From the cell containing the given text, extract its center point as (x, y) coordinate. 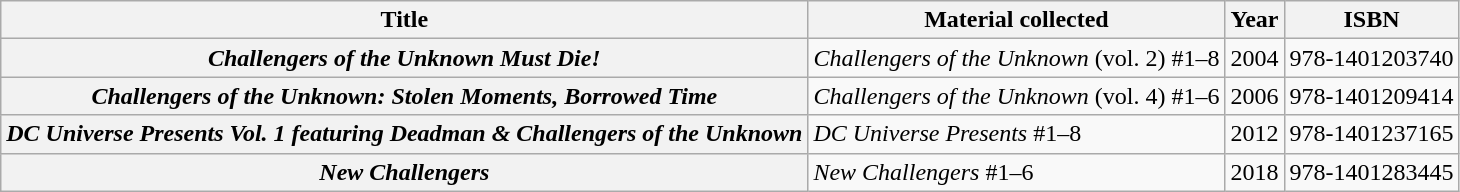
978-1401283445 (1372, 172)
New Challengers (404, 172)
978-1401209414 (1372, 96)
2012 (1254, 134)
Challengers of the Unknown (vol. 2) #1–8 (1016, 58)
Challengers of the Unknown Must Die! (404, 58)
Challengers of the Unknown: Stolen Moments, Borrowed Time (404, 96)
DC Universe Presents Vol. 1 featuring Deadman & Challengers of the Unknown (404, 134)
Challengers of the Unknown (vol. 4) #1–6 (1016, 96)
New Challengers #1–6 (1016, 172)
ISBN (1372, 20)
978-1401203740 (1372, 58)
2004 (1254, 58)
2018 (1254, 172)
DC Universe Presents #1–8 (1016, 134)
Material collected (1016, 20)
Title (404, 20)
978-1401237165 (1372, 134)
2006 (1254, 96)
Year (1254, 20)
